For the text-containing cell, return its midpoint in (X, Y) coordinate format. 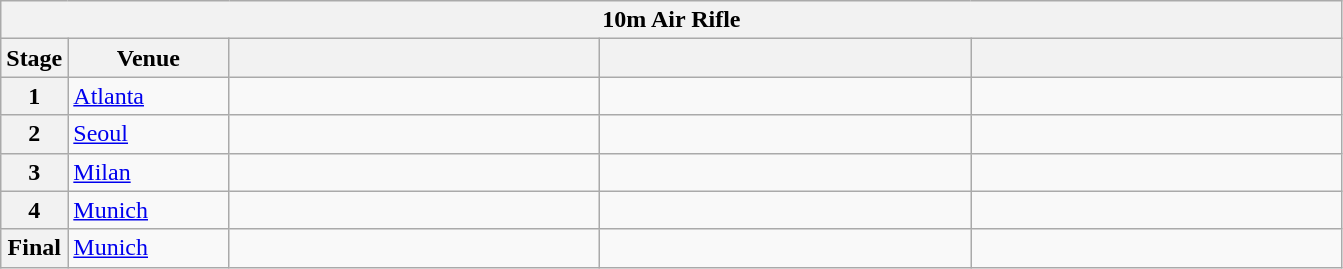
10m Air Rifle (672, 20)
Atlanta (148, 96)
Milan (148, 172)
1 (34, 96)
2 (34, 134)
3 (34, 172)
Stage (34, 58)
Final (34, 248)
4 (34, 210)
Seoul (148, 134)
Venue (148, 58)
